Detect which cell encompasses the target text, then output its [x, y] center coordinate. 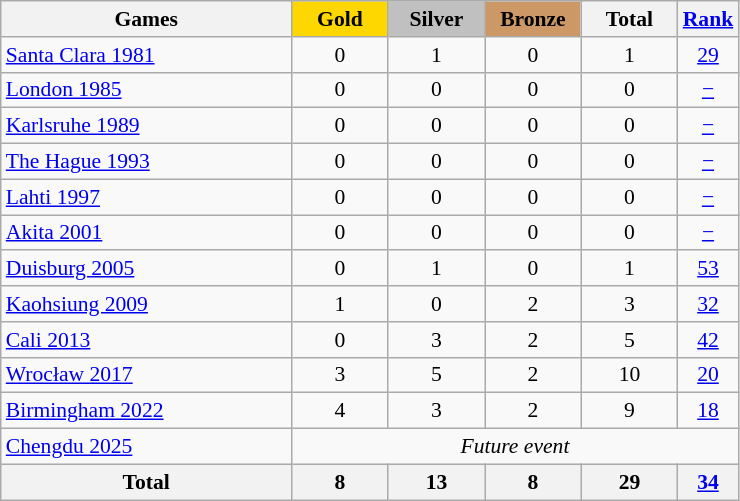
Games [146, 19]
Silver [436, 19]
Kaohsiung 2009 [146, 304]
20 [708, 375]
Cali 2013 [146, 340]
42 [708, 340]
Karlsruhe 1989 [146, 126]
10 [630, 375]
Chengdu 2025 [146, 447]
32 [708, 304]
Wrocław 2017 [146, 375]
34 [708, 482]
Santa Clara 1981 [146, 55]
4 [340, 411]
Lahti 1997 [146, 197]
London 1985 [146, 90]
Rank [708, 19]
Akita 2001 [146, 233]
Birmingham 2022 [146, 411]
The Hague 1993 [146, 162]
Future event [516, 447]
Bronze [534, 19]
13 [436, 482]
53 [708, 269]
Duisburg 2005 [146, 269]
Gold [340, 19]
18 [708, 411]
9 [630, 411]
